Scan for the cell matching the given text and deliver its (X, Y) coordinate at center. 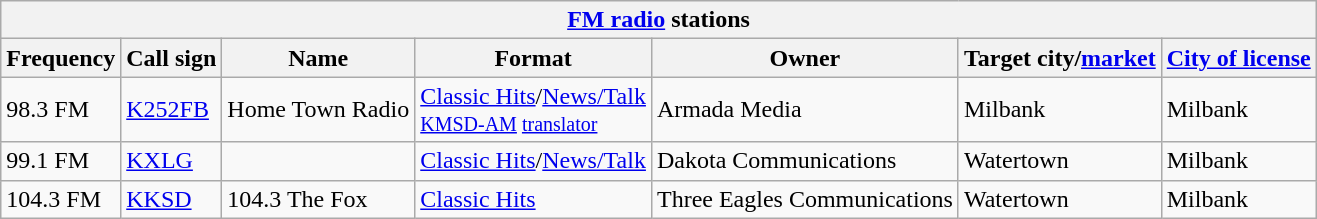
Classic Hits (534, 199)
99.1 FM (61, 161)
Frequency (61, 58)
Three Eagles Communications (804, 199)
City of license (1238, 58)
Call sign (172, 58)
Home Town Radio (318, 110)
Name (318, 58)
Owner (804, 58)
Format (534, 58)
98.3 FM (61, 110)
104.3 FM (61, 199)
FM radio stations (659, 20)
Target city/market (1060, 58)
KKSD (172, 199)
Classic Hits/News/Talk (534, 161)
104.3 The Fox (318, 199)
Dakota Communications (804, 161)
K252FB (172, 110)
Armada Media (804, 110)
Classic Hits/News/TalkKMSD-AM translator (534, 110)
KXLG (172, 161)
